Determine the (X, Y) coordinate at the center of the cell enclosing the given text.  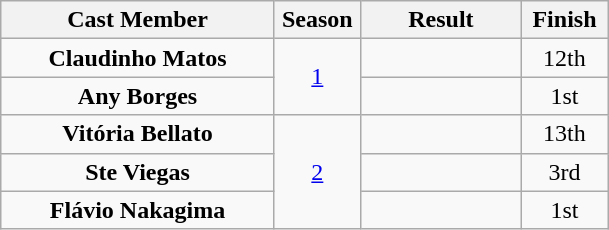
Season (317, 20)
13th (564, 134)
2 (317, 172)
Result (440, 20)
1 (317, 77)
3rd (564, 172)
Flávio Nakagima (138, 210)
Vitória Bellato (138, 134)
Cast Member (138, 20)
Finish (564, 20)
Claudinho Matos (138, 58)
Ste Viegas (138, 172)
12th (564, 58)
Any Borges (138, 96)
